Return [x, y] of the center of cell containing provided text 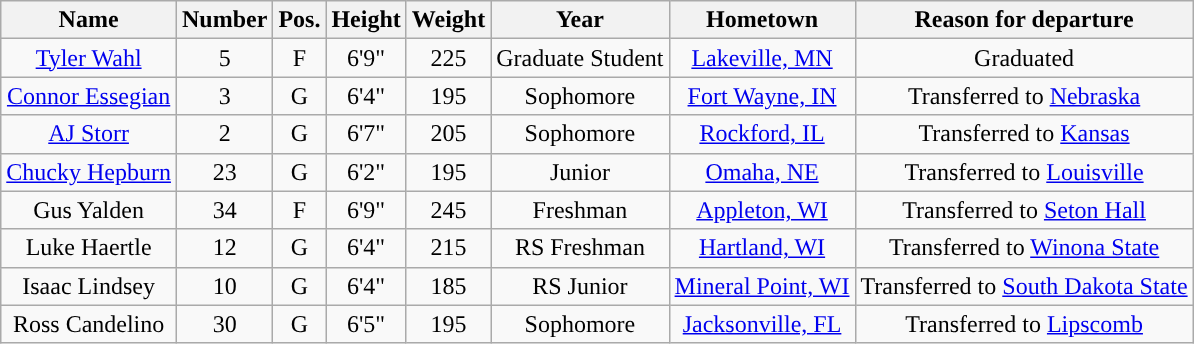
225 [448, 58]
10 [224, 286]
Number [224, 20]
Connor Essegian [89, 96]
30 [224, 324]
Fort Wayne, IN [762, 96]
2 [224, 134]
RS Junior [580, 286]
6'2" [366, 172]
6'7" [366, 134]
6'5" [366, 324]
Tyler Wahl [89, 58]
Transferred to Seton Hall [1024, 210]
215 [448, 248]
Transferred to Louisville [1024, 172]
12 [224, 248]
Lakeville, MN [762, 58]
Graduated [1024, 58]
RS Freshman [580, 248]
Gus Yalden [89, 210]
Transferred to Kansas [1024, 134]
Hartland, WI [762, 248]
Transferred to Winona State [1024, 248]
Chucky Hepburn [89, 172]
Graduate Student [580, 58]
Pos. [300, 20]
Transferred to Nebraska [1024, 96]
23 [224, 172]
Isaac Lindsey [89, 286]
Height [366, 20]
Weight [448, 20]
AJ Storr [89, 134]
3 [224, 96]
Hometown [762, 20]
34 [224, 210]
Name [89, 20]
Junior [580, 172]
Ross Candelino [89, 324]
Freshman [580, 210]
Appleton, WI [762, 210]
205 [448, 134]
Reason for departure [1024, 20]
Transferred to South Dakota State [1024, 286]
Jacksonville, FL [762, 324]
5 [224, 58]
185 [448, 286]
245 [448, 210]
Year [580, 20]
Rockford, IL [762, 134]
Transferred to Lipscomb [1024, 324]
Omaha, NE [762, 172]
Luke Haertle [89, 248]
Mineral Point, WI [762, 286]
